Capture the cell that displays the provided text and extract its (x, y) central coordinate. 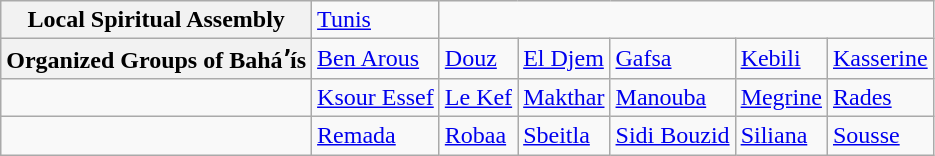
Megrine (781, 97)
Tunis (376, 20)
Robaa (478, 135)
Local Spiritual Assembly (156, 20)
El Djem (564, 59)
Rades (880, 97)
Makthar (564, 97)
Kebili (781, 59)
Sousse (880, 135)
Douz (478, 59)
Sbeitla (564, 135)
Remada (376, 135)
Ksour Essef (376, 97)
Ben Arous (376, 59)
Siliana (781, 135)
Sidi Bouzid (672, 135)
Gafsa (672, 59)
Le Kef (478, 97)
Kasserine (880, 59)
Organized Groups of Baháʼís (156, 59)
Manouba (672, 97)
